From the cell containing the given text, extract its center point as (X, Y) coordinate. 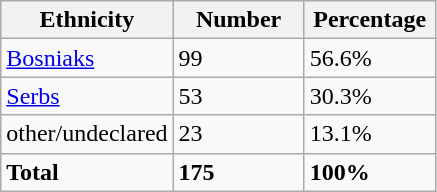
30.3% (370, 96)
Ethnicity (87, 20)
Percentage (370, 20)
Number (238, 20)
Bosniaks (87, 58)
100% (370, 172)
23 (238, 134)
175 (238, 172)
other/undeclared (87, 134)
Serbs (87, 96)
13.1% (370, 134)
Total (87, 172)
56.6% (370, 58)
99 (238, 58)
53 (238, 96)
